Pinpoint the cell where the given text exists, returning its [x, y] midpoint coordinate. 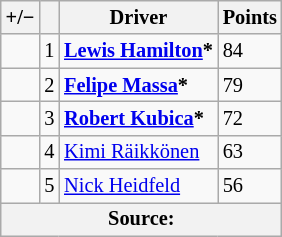
5 [49, 186]
63 [250, 152]
+/− [20, 17]
Felipe Massa* [138, 85]
Robert Kubica* [138, 118]
79 [250, 85]
1 [49, 51]
4 [49, 152]
72 [250, 118]
Nick Heidfeld [138, 186]
Points [250, 17]
Source: [142, 219]
56 [250, 186]
Lewis Hamilton* [138, 51]
3 [49, 118]
Kimi Räikkönen [138, 152]
84 [250, 51]
2 [49, 85]
Driver [138, 17]
